Search for the cell housing the specified text and yield its [x, y] center coordinate. 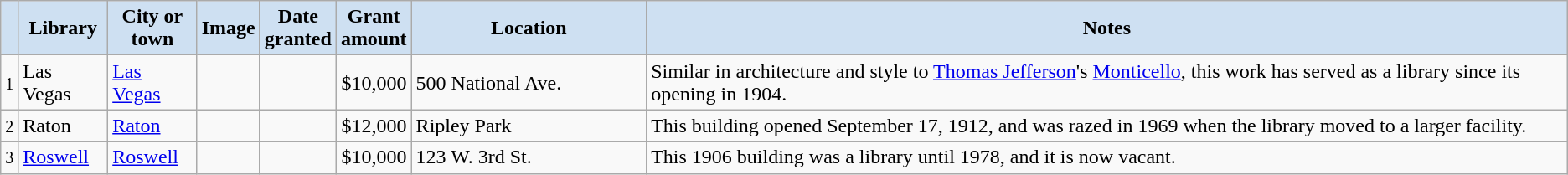
1 [10, 82]
Location [529, 28]
Ripley Park [529, 126]
This building opened September 17, 1912, and was razed in 1969 when the library moved to a larger facility. [1107, 126]
Dategranted [298, 28]
Notes [1107, 28]
Similar in architecture and style to Thomas Jefferson's Monticello, this work has served as a library since its opening in 1904. [1107, 82]
500 National Ave. [529, 82]
Image [228, 28]
2 [10, 126]
123 W. 3rd St. [529, 157]
This 1906 building was a library until 1978, and it is now vacant. [1107, 157]
Grantamount [374, 28]
$12,000 [374, 126]
Library [64, 28]
3 [10, 157]
City ortown [152, 28]
